Output the [x, y] coordinate of the center of the cell containing the given text.  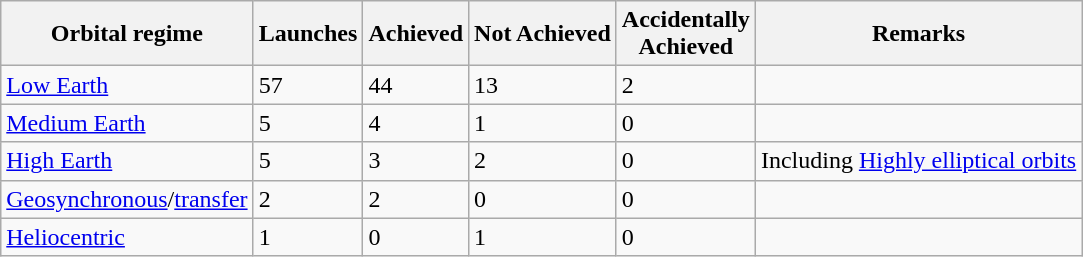
Geosynchronous/transfer [127, 199]
Including Highly elliptical orbits [918, 161]
Launches [308, 34]
Orbital regime [127, 34]
High Earth [127, 161]
4 [416, 123]
Medium Earth [127, 123]
AccidentallyAchieved [686, 34]
Low Earth [127, 85]
13 [543, 85]
3 [416, 161]
44 [416, 85]
Remarks [918, 34]
57 [308, 85]
Achieved [416, 34]
Not Achieved [543, 34]
Heliocentric [127, 237]
